Search for the cell housing the specified text and yield its [X, Y] center coordinate. 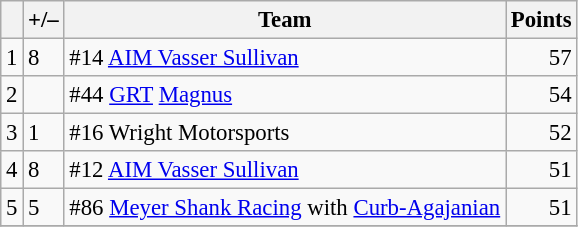
#12 AIM Vasser Sullivan [284, 170]
54 [542, 95]
Team [284, 20]
57 [542, 58]
+/– [44, 20]
#14 AIM Vasser Sullivan [284, 58]
52 [542, 133]
Points [542, 20]
#86 Meyer Shank Racing with Curb-Agajanian [284, 208]
4 [12, 170]
#16 Wright Motorsports [284, 133]
3 [12, 133]
#44 GRT Magnus [284, 95]
2 [12, 95]
